Scan for the cell matching the given text and deliver its [X, Y] coordinate at center. 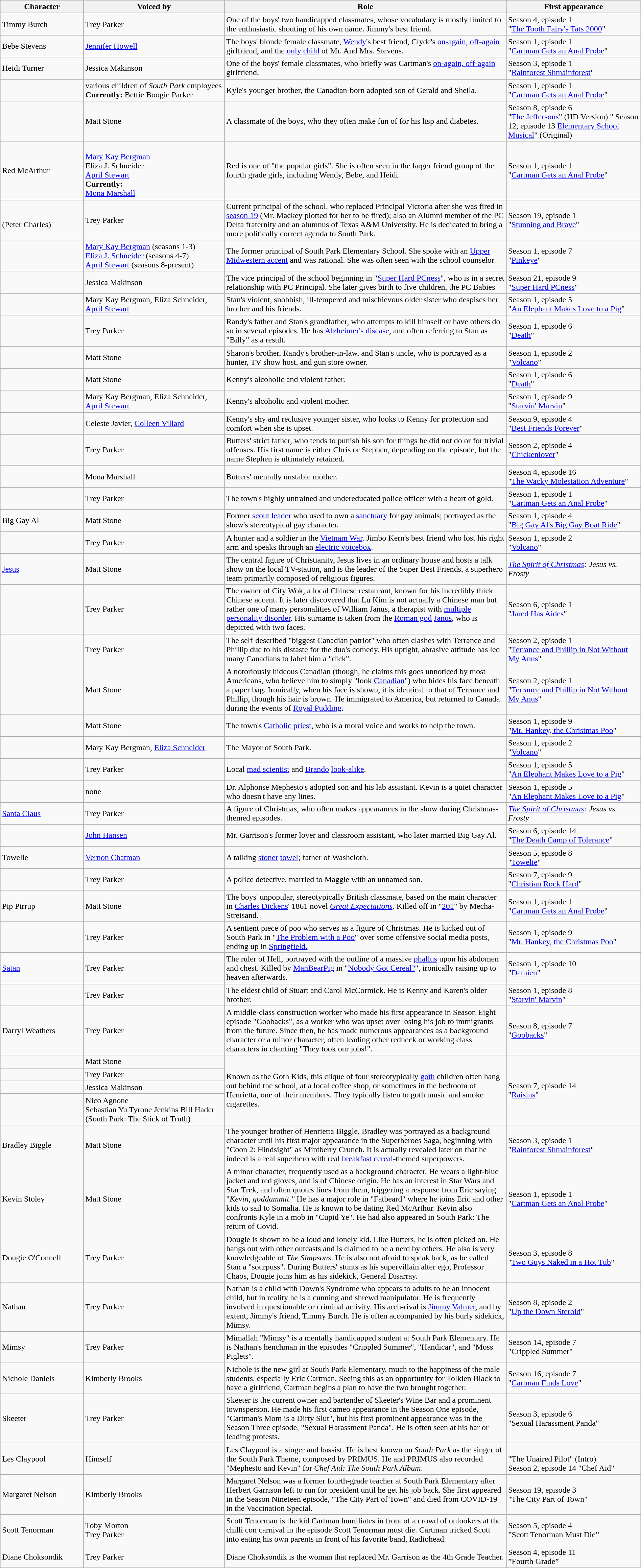
Timmy Burch [42, 24]
Dr. Alphonse Mephesto's adopted son and his lab assistant. Kevin is a quiet character who doesn't have any lines. [365, 791]
Season 8, episode 2"Up the Down Steroid" [573, 1307]
none [154, 791]
Darryl Weathers [42, 1030]
Mona Marshall [154, 477]
Season 5, episode 8"Towelie" [573, 857]
Season 6, episode 14"The Death Camp of Tolerance" [573, 836]
Season 8, episode 6"The Jeffersons" (HD Version) " Season 12, episode 13 Elementary School Musical" (Original) [573, 121]
Big Gay Al [42, 521]
Kenny's alcoholic and violent mother. [365, 402]
Kyle's younger brother, the Canadian-born adopted son of Gerald and Sheila. [365, 90]
Jennifer Howell [154, 46]
Season 8, episode 7"Goobacks" [573, 1030]
Season 1, episode 10"Damien" [573, 968]
One of the boys' two handicapped classmates, whose vocabulary is mostly limited to the enthusiastic shouting of his own name. Jimmy's best friend. [365, 24]
Margaret Nelson [42, 1494]
Season 2, episode 4"Chickenlover" [573, 450]
Scott Tenorman [42, 1530]
A talking stoner towel; father of Washcloth. [365, 857]
various children of South Park employees Currently: Bettie Boogie Parker [154, 90]
Season 4, episode 16"The Wacky Molestation Adventure" [573, 477]
"The Unaired Pilot" (Intro)Season 2, episode 14 "Chef Aid" [573, 1459]
Season 9, episode 4"Best Friends Forever" [573, 423]
Pip Pirrup [42, 906]
Les Claypool [42, 1459]
Former scout leader who used to own a sanctuary for gay animals; portrayed as the show's stereotypical gay character. [365, 521]
Mary Kay BergmanEliza J. SchneiderApril StewartCurrently:Mona Marshall [154, 170]
John Hansen [154, 836]
The town's highly untrained and undereducated police officer with a heart of gold. [365, 498]
Season 5, episode 4”Scott Tenorman Must Die” [573, 1530]
Toby MortonTrey Parker [154, 1530]
Diane Choksondik [42, 1557]
Season 7, episode 14"Raisins" [573, 1090]
Season 6, episode 1"Jared Has Aides" [573, 609]
Skeeter [42, 1419]
(Peter Charles) [42, 220]
Season 1, episode 7"Pinkeye" [573, 256]
Character [42, 7]
Season 3, episode 6"Sexual Harassment Panda" [573, 1419]
A figure of Christmas, who often makes appearances in the show during Christmas-themed episodes. [365, 813]
Season 14, episode 7"Crippled Summer" [573, 1347]
First appearance [573, 7]
Season 3, episode 8"Two Guys Naked in a Hot Tub" [573, 1257]
Season 19, episode 1"Stunning and Brave" [573, 220]
Mary Kay Bergman, Eliza Schneider [154, 747]
Nico AgnoneSebastian Yu Tyrone Jenkins Bill Hader (South Park: The Stick of Truth) [154, 1109]
The Mayor of South Park. [365, 747]
Towelie [42, 857]
Vernon Chatman [154, 857]
The town's Catholic priest, who is a moral voice and works to help the town. [365, 726]
The boys' blonde female classmate, Wendy's best friend, Clyde's on-again, off-again girlfriend, and the only child of Mr. And Mrs. Stevens. [365, 46]
A classmate of the boys, who they often make fun of for his lisp and diabetes. [365, 121]
Diane Choksondik is the woman that replaced Mr. Garrison as the 4th Grade Teacher. [365, 1557]
A hunter and a soldier in the Vietnam War. Jimbo Kern's best friend who lost his right arm and speaks through an electric voicebox. [365, 542]
Dougie O'Connell [42, 1257]
Sharon's brother, Randy's brother-in-law, and Stan's uncle, who is portrayed as a hunter, TV show host, and gun store owner. [365, 357]
Butters' mentally unstable mother. [365, 477]
Mary Kay Bergman (seasons 1-3)Eliza J. Schneider (seasons 4-7)April Stewart (seasons 8-present) [154, 256]
Season 1, episode 4"Big Gay Al's Big Gay Boat Ride" [573, 521]
Season 21, episode 9"Super Hard PCness" [573, 282]
Season 1, episode 8"Starvin' Marvin" [573, 995]
Local mad scientist and Brando look-alike. [365, 769]
The eldest child of Stuart and Carol McCormick. He is Kenny and Karen's older brother. [365, 995]
One of the boys' female classmates, who briefly was Cartman's on-again, off-again girlfriend. [365, 68]
Season 16, episode 7"Cartman Finds Love" [573, 1378]
Santa Claus [42, 813]
Kenny's shy and reclusive younger sister, who looks to Kenny for protection and comfort when she is upset. [365, 423]
Bebe Stevens [42, 46]
Voiced by [154, 7]
Red McArthur [42, 170]
Season 4, episode 1"The Tooth Fairy's Tats 2000" [573, 24]
Season 19, episode 3"The City Part of Town" [573, 1494]
Himself [154, 1459]
Season 7, episode 9"Christian Rock Hard" [573, 880]
Season 4, episode 11”Fourth Grade” [573, 1557]
Heidi Turner [42, 68]
Satan [42, 968]
Kenny's alcoholic and violent father. [365, 379]
Mr. Garrison's former lover and classroom assistant, who later married Big Gay Al. [365, 836]
Season 1, episode 9"Starvin' Marvin" [573, 402]
Bradley Biggle [42, 1145]
A police detective, married to Maggie with an unnamed son. [365, 880]
Celeste Javier, Colleen Villard [154, 423]
Stan's violent, snobbish, ill-tempered and mischievous older sister who despises her brother and his friends. [365, 304]
Jesus [42, 569]
Kevin Stoley [42, 1199]
Role [365, 7]
Nathan [42, 1307]
Mimsy [42, 1347]
Red is one of "the popular girls". She is often seen in the larger friend group of the fourth grade girls, including Wendy, Bebe, and Heidi. [365, 170]
Nichole Daniels [42, 1378]
